Identify which cell holds the provided text, then report its (X, Y) central coordinate. 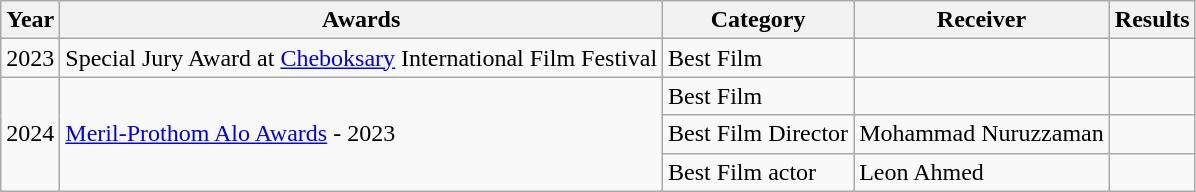
Awards (362, 20)
Receiver (982, 20)
Best Film actor (758, 172)
2023 (30, 58)
Meril-Prothom Alo Awards - 2023 (362, 134)
Leon Ahmed (982, 172)
Special Jury Award at Cheboksary International Film Festival (362, 58)
Category (758, 20)
Year (30, 20)
Best Film Director (758, 134)
Mohammad Nuruzzaman (982, 134)
Results (1152, 20)
2024 (30, 134)
